From the cell containing the given text, extract its center point as [X, Y] coordinate. 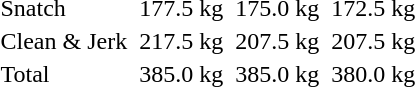
217.5 kg [182, 41]
207.5 kg [278, 41]
